Scan for the cell matching the given text and deliver its (x, y) coordinate at center. 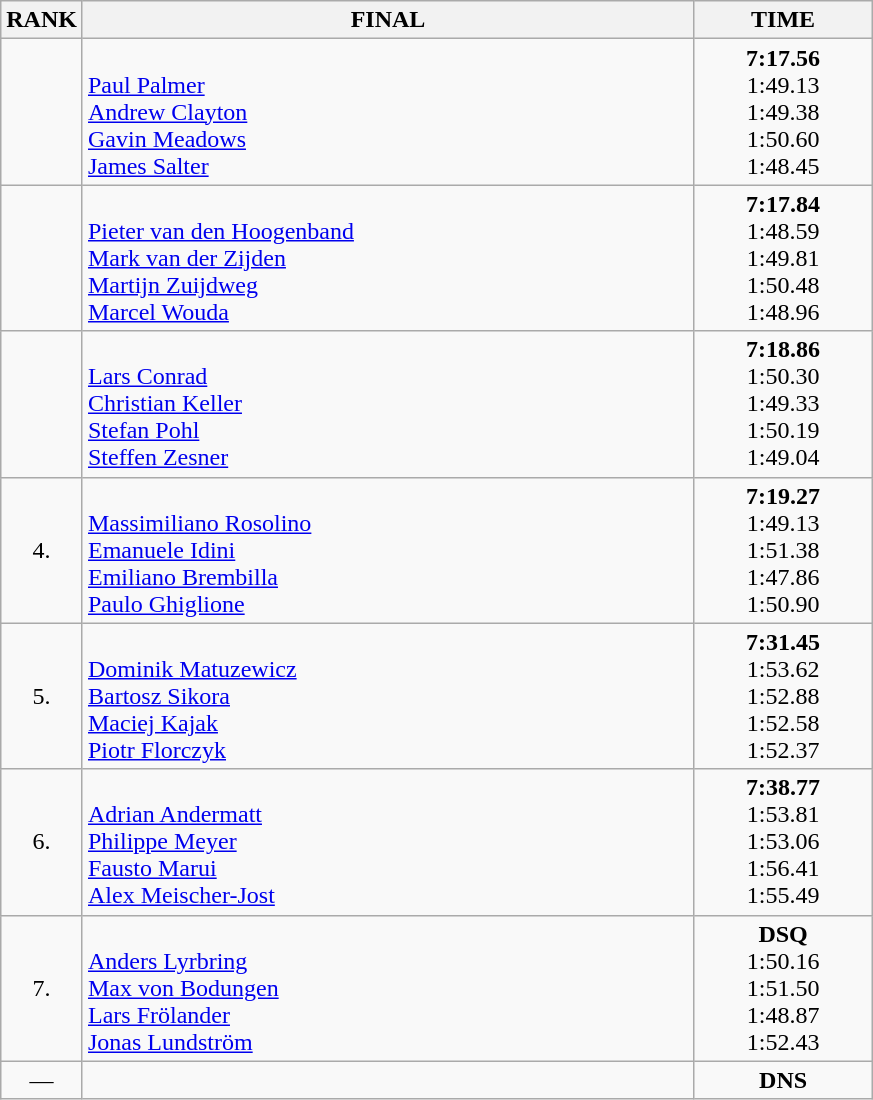
RANK (42, 20)
Dominik MatuzewiczBartosz SikoraMaciej KajakPiotr Florczyk (388, 696)
Adrian AndermattPhilippe MeyerFausto MaruiAlex Meischer-Jost (388, 842)
Pieter van den HoogenbandMark van der ZijdenMartijn ZuijdwegMarcel Wouda (388, 258)
— (42, 1080)
7:19.271:49.131:51.381:47.861:50.90 (784, 550)
TIME (784, 20)
FINAL (388, 20)
7. (42, 988)
7:38.771:53.811:53.061:56.411:55.49 (784, 842)
7:18.861:50.301:49.331:50.191:49.04 (784, 404)
Anders LyrbringMax von BodungenLars FrölanderJonas Lundström (388, 988)
5. (42, 696)
Lars ConradChristian KellerStefan PohlSteffen Zesner (388, 404)
6. (42, 842)
4. (42, 550)
Massimiliano RosolinoEmanuele IdiniEmiliano BrembillaPaulo Ghiglione (388, 550)
DSQ1:50.161:51.501:48.871:52.43 (784, 988)
7:31.451:53.621:52.881:52.581:52.37 (784, 696)
Paul PalmerAndrew ClaytonGavin MeadowsJames Salter (388, 112)
7:17.561:49.131:49.381:50.601:48.45 (784, 112)
DNS (784, 1080)
7:17.841:48.591:49.811:50.481:48.96 (784, 258)
